Extract the [x, y] coordinate from the center of the cell holding the provided text.  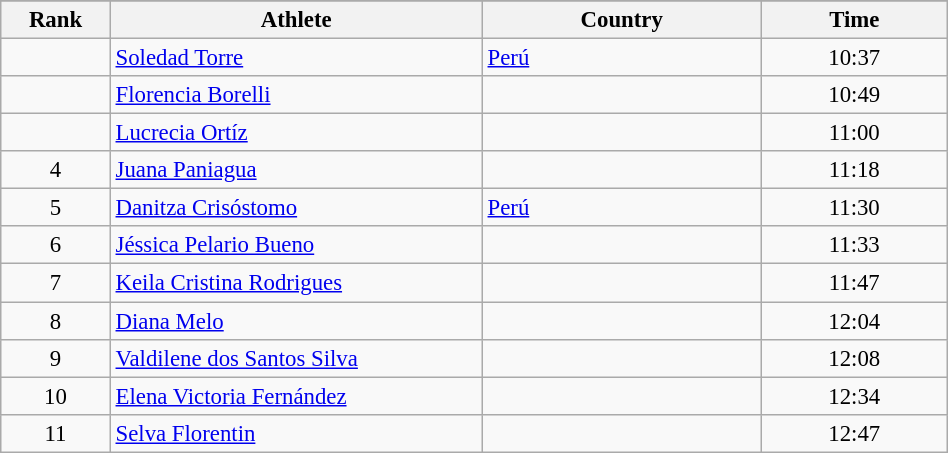
Country [622, 20]
Florencia Borelli [296, 95]
12:34 [854, 396]
8 [56, 321]
5 [56, 208]
Time [854, 20]
11:30 [854, 208]
12:47 [854, 433]
11:33 [854, 245]
6 [56, 245]
4 [56, 170]
12:04 [854, 321]
7 [56, 283]
Rank [56, 20]
11:47 [854, 283]
9 [56, 358]
10 [56, 396]
Jéssica Pelario Bueno [296, 245]
Lucrecia Ortíz [296, 133]
Selva Florentin [296, 433]
Keila Cristina Rodrigues [296, 283]
10:49 [854, 95]
Soledad Torre [296, 58]
12:08 [854, 358]
Valdilene dos Santos Silva [296, 358]
11 [56, 433]
Danitza Crisóstomo [296, 208]
Diana Melo [296, 321]
10:37 [854, 58]
11:18 [854, 170]
Athlete [296, 20]
11:00 [854, 133]
Juana Paniagua [296, 170]
Elena Victoria Fernández [296, 396]
